Extract the [X, Y] coordinate from the center of the cell holding the provided text.  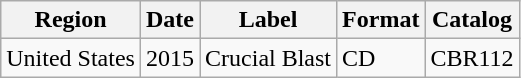
Format [381, 20]
Crucial Blast [268, 58]
CD [381, 58]
United States [71, 58]
CBR112 [472, 58]
2015 [170, 58]
Date [170, 20]
Region [71, 20]
Label [268, 20]
Catalog [472, 20]
